Scan for the cell matching the given text and deliver its (x, y) coordinate at center. 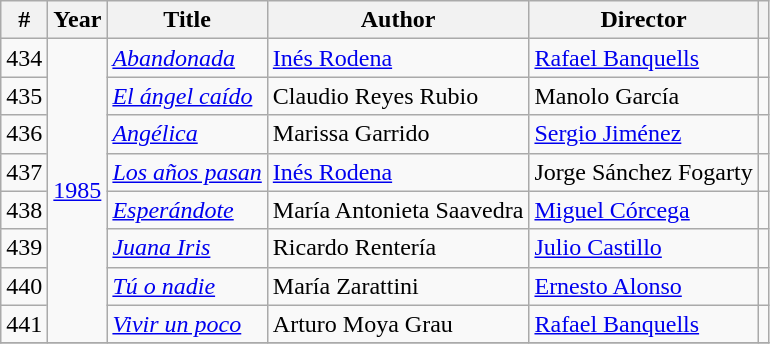
1985 (78, 191)
Jorge Sánchez Fogarty (644, 172)
Angélica (187, 134)
435 (24, 96)
María Antonieta Saavedra (398, 210)
# (24, 20)
Director (644, 20)
Ricardo Rentería (398, 248)
Marissa Garrido (398, 134)
Year (78, 20)
Claudio Reyes Rubio (398, 96)
Tú o nadie (187, 286)
438 (24, 210)
Los años pasan (187, 172)
Sergio Jiménez (644, 134)
Author (398, 20)
Abandonada (187, 58)
Julio Castillo (644, 248)
Arturo Moya Grau (398, 324)
437 (24, 172)
Miguel Córcega (644, 210)
El ángel caído (187, 96)
441 (24, 324)
436 (24, 134)
440 (24, 286)
Title (187, 20)
439 (24, 248)
Manolo García (644, 96)
Esperándote (187, 210)
Juana Iris (187, 248)
434 (24, 58)
Vivir un poco (187, 324)
María Zarattini (398, 286)
Ernesto Alonso (644, 286)
